Provide the (x, y) coordinate of the cell's center where the given text is located.  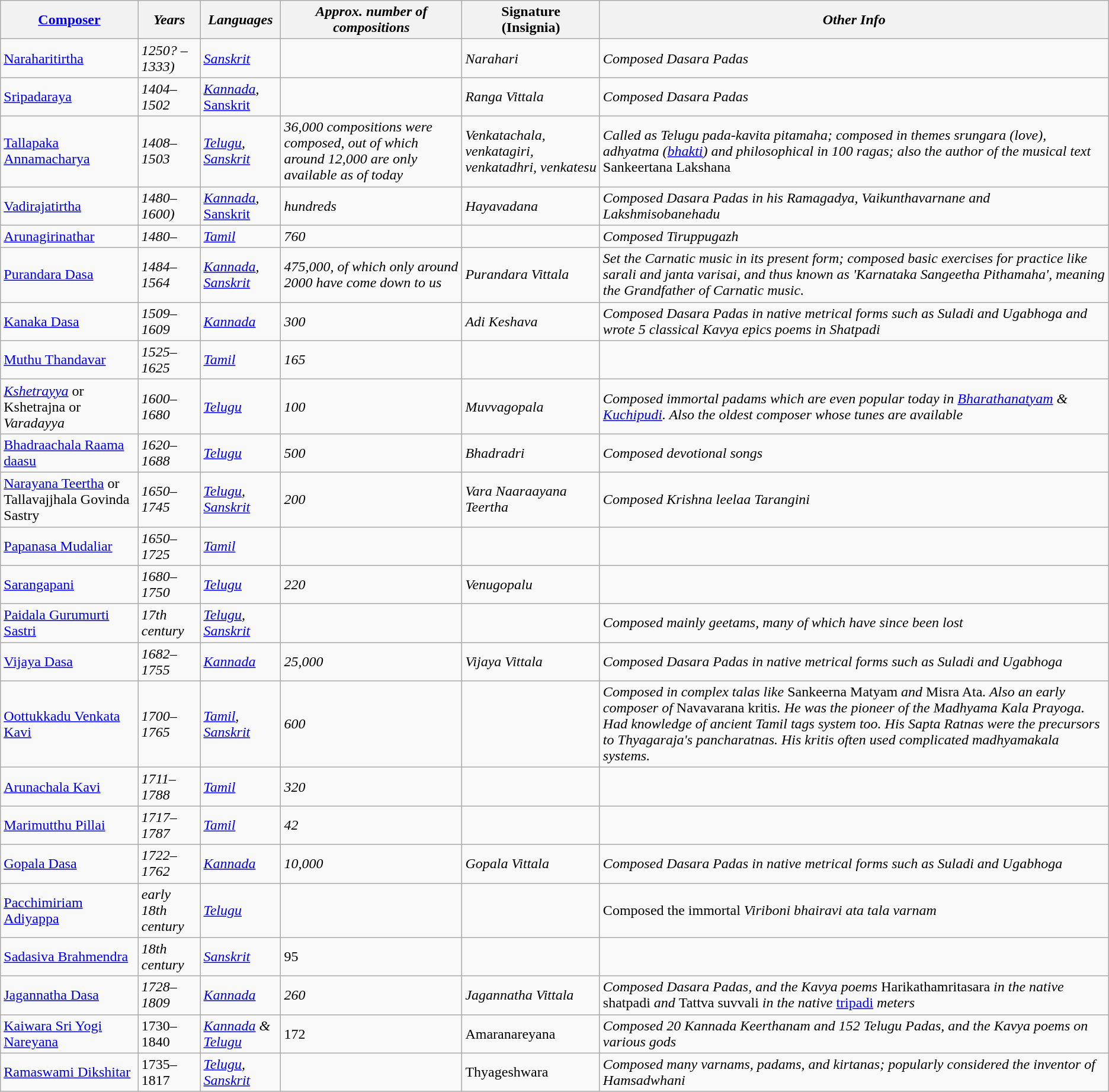
25,000 (371, 662)
Ramaswami Dikshitar (69, 1072)
1250? – 1333) (169, 58)
300 (371, 321)
Oottukkadu Venkata Kavi (69, 724)
Composed Tiruppugazh (854, 236)
Bhadradri (531, 452)
Composed devotional songs (854, 452)
220 (371, 585)
Languages (241, 20)
Jagannatha Vittala (531, 995)
Papanasa Mudaliar (69, 546)
1404–1502 (169, 97)
Signature(Insignia) (531, 20)
Composed Dasara Padas in his Ramagadya, Vaikunthavarnane and Lakshmisobanehadu (854, 206)
36,000 compositions were composed, out of which around 12,000 are only available as of today (371, 152)
Venkatachala, venkatagiri, venkatadhri, venkatesu (531, 152)
Hayavadana (531, 206)
Narahari (531, 58)
Narayana Teertha or Tallavajjhala Govinda Sastry (69, 499)
Composed immortal padams which are even popular today in Bharathanatyam & Kuchipudi. Also the oldest composer whose tunes are available (854, 406)
Muthu Thandavar (69, 360)
1650–1725 (169, 546)
95 (371, 957)
Tallapaka Annamacharya (69, 152)
1480– (169, 236)
Composed 20 Kannada Keerthanam and 152 Telugu Padas, and the Kavya poems on various gods (854, 1034)
1722–1762 (169, 863)
Composed Krishna leelaa Tarangini (854, 499)
Kaiwara Sri Yogi Nareyana (69, 1034)
Arunachala Kavi (69, 786)
Thyageshwara (531, 1072)
1484–1564 (169, 275)
Sadasiva Brahmendra (69, 957)
Tamil, Sanskrit (241, 724)
260 (371, 995)
Bhadraachala Raama daasu (69, 452)
Purandara Dasa (69, 275)
Other Info (854, 20)
1700–1765 (169, 724)
17th century (169, 623)
1509–1609 (169, 321)
1408–1503 (169, 152)
1480–1600) (169, 206)
Gopala Vittala (531, 863)
1728–1809 (169, 995)
172 (371, 1034)
Composed the immortal Viriboni bhairavi ata tala varnam (854, 910)
Arunagirinathar (69, 236)
42 (371, 826)
1680–1750 (169, 585)
Ranga Vittala (531, 97)
200 (371, 499)
1682–1755 (169, 662)
Kanaka Dasa (69, 321)
1711–1788 (169, 786)
Jagannatha Dasa (69, 995)
600 (371, 724)
Venugopalu (531, 585)
Gopala Dasa (69, 863)
Approx. number of compositions (371, 20)
475,000, of which only around 2000 have come down to us (371, 275)
Years (169, 20)
10,000 (371, 863)
1717–1787 (169, 826)
Sripadaraya (69, 97)
early 18th century (169, 910)
Composed mainly geetams, many of which have since been lost (854, 623)
Kannada & Telugu (241, 1034)
500 (371, 452)
1600–1680 (169, 406)
100 (371, 406)
1730–1840 (169, 1034)
Adi Keshava (531, 321)
Kshetrayya or Kshetrajna or Varadayya (69, 406)
Naraharitirtha (69, 58)
Vara Naaraayana Teertha (531, 499)
1620–1688 (169, 452)
165 (371, 360)
Purandara Vittala (531, 275)
Vijaya Dasa (69, 662)
Composed many varnams, padams, and kirtanas; popularly considered the inventor of Hamsadwhani (854, 1072)
Vadirajatirtha (69, 206)
Vijaya Vittala (531, 662)
hundreds (371, 206)
Amaranareyana (531, 1034)
Composed Dasara Padas, and the Kavya poems Harikathamritasara in the native shatpadi and Tattva suvvali in the native tripadi meters (854, 995)
760 (371, 236)
Muvvagopala (531, 406)
1525–1625 (169, 360)
1735–1817 (169, 1072)
Composed Dasara Padas in native metrical forms such as Suladi and Ugabhoga and wrote 5 classical Kavya epics poems in Shatpadi (854, 321)
1650–1745 (169, 499)
Composer (69, 20)
Pacchimiriam Adiyappa (69, 910)
18th century (169, 957)
Sarangapani (69, 585)
Marimutthu Pillai (69, 826)
Paidala Gurumurti Sastri (69, 623)
320 (371, 786)
